Extract the [X, Y] coordinate from the center of the cell holding the provided text.  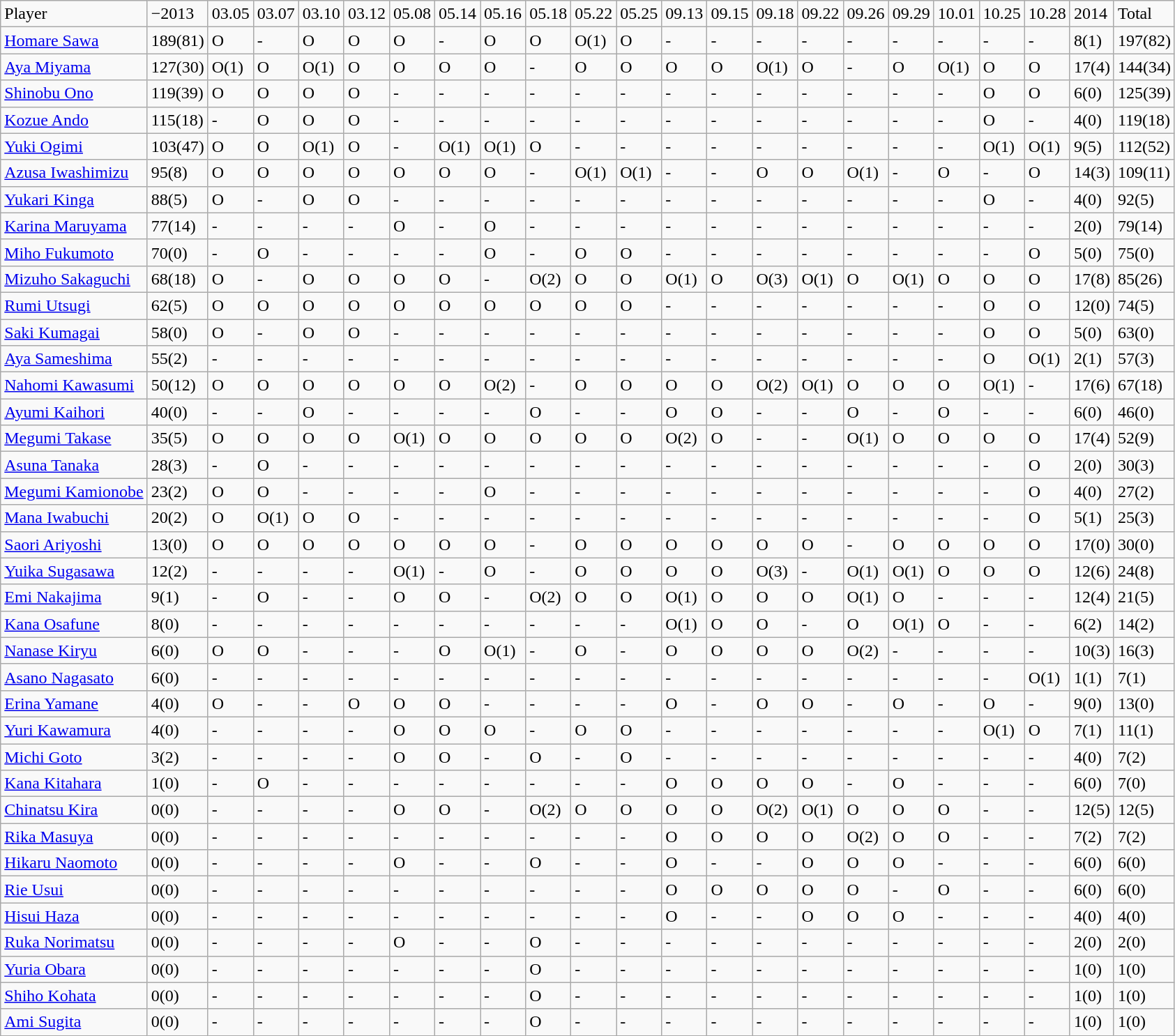
Total [1144, 14]
Chinatsu Kira [74, 810]
09.18 [775, 14]
6(2) [1092, 624]
09.29 [911, 14]
05.22 [594, 14]
189(81) [177, 40]
Michi Goto [74, 756]
17(6) [1092, 386]
112(52) [1144, 146]
125(39) [1144, 93]
05.16 [503, 14]
109(11) [1144, 173]
Rie Usui [74, 890]
17(8) [1092, 279]
70(0) [177, 252]
7(0) [1144, 784]
27(2) [1144, 492]
Hisui Haza [74, 916]
09.26 [866, 14]
17(0) [1092, 544]
62(5) [177, 305]
05.08 [411, 14]
1(1) [1092, 677]
11(1) [1144, 730]
Yuki Ogimi [74, 146]
115(18) [177, 120]
Yuri Kawamura [74, 730]
Kana Osafune [74, 624]
Shiho Kohata [74, 996]
2(1) [1092, 359]
144(34) [1144, 67]
Ami Sugita [74, 1022]
03.10 [321, 14]
12(2) [177, 571]
10.28 [1047, 14]
Karina Maruyama [74, 226]
Yukari Kinga [74, 199]
46(0) [1144, 412]
40(0) [177, 412]
Azusa Iwashimizu [74, 173]
05.14 [457, 14]
Saori Ariyoshi [74, 544]
8(0) [177, 624]
119(39) [177, 93]
09.15 [729, 14]
10.01 [957, 14]
63(0) [1144, 333]
2014 [1092, 14]
03.07 [276, 14]
Hikaru Naomoto [74, 863]
09.13 [685, 14]
12(4) [1092, 597]
74(5) [1144, 305]
57(3) [1144, 359]
Kana Kitahara [74, 784]
Aya Miyama [74, 67]
Miho Fukumoto [74, 252]
35(5) [177, 439]
Mizuho Sakaguchi [74, 279]
Nahomi Kawasumi [74, 386]
Megumi Kamionobe [74, 492]
3(2) [177, 756]
Rumi Utsugi [74, 305]
8(1) [1092, 40]
85(26) [1144, 279]
Megumi Takase [74, 439]
9(1) [177, 597]
21(5) [1144, 597]
Ayumi Kaihori [74, 412]
09.22 [820, 14]
10.25 [1001, 14]
75(0) [1144, 252]
12(6) [1092, 571]
16(3) [1144, 650]
14(3) [1092, 173]
88(5) [177, 199]
Mana Iwabuchi [74, 518]
23(2) [177, 492]
24(8) [1144, 571]
Emi Nakajima [74, 597]
68(18) [177, 279]
Rika Masuya [74, 837]
95(8) [177, 173]
52(9) [1144, 439]
Aya Sameshima [74, 359]
20(2) [177, 518]
14(2) [1144, 624]
05.18 [548, 14]
Asuna Tanaka [74, 465]
10(3) [1092, 650]
Saki Kumagai [74, 333]
Yuria Obara [74, 969]
5(1) [1092, 518]
28(3) [177, 465]
25(3) [1144, 518]
12(0) [1092, 305]
Shinobu Ono [74, 93]
Ruka Norimatsu [74, 943]
Homare Sawa [74, 40]
9(0) [1092, 703]
127(30) [177, 67]
9(5) [1092, 146]
50(12) [177, 386]
05.25 [639, 14]
30(3) [1144, 465]
67(18) [1144, 386]
−2013 [177, 14]
30(0) [1144, 544]
Kozue Ando [74, 120]
Nanase Kiryu [74, 650]
Player [74, 14]
119(18) [1144, 120]
Asano Nagasato [74, 677]
Erina Yamane [74, 703]
55(2) [177, 359]
92(5) [1144, 199]
03.12 [367, 14]
77(14) [177, 226]
197(82) [1144, 40]
103(47) [177, 146]
03.05 [230, 14]
58(0) [177, 333]
Yuika Sugasawa [74, 571]
79(14) [1144, 226]
